Find where the given text appears and provide that cell's center as [X, Y] coordinate. 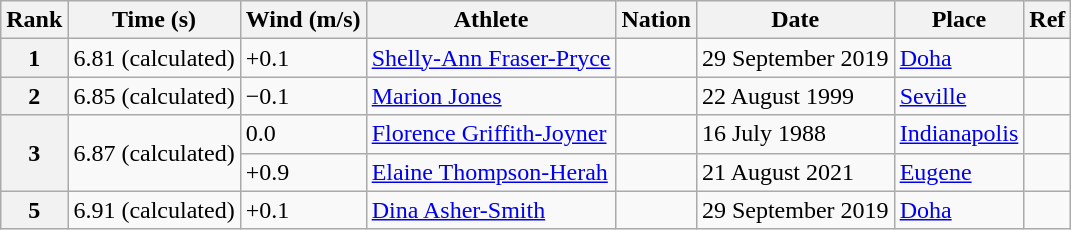
−0.1 [303, 96]
16 July 1988 [795, 134]
3 [34, 153]
Eugene [959, 172]
Florence Griffith-Joyner [491, 134]
21 August 2021 [795, 172]
22 August 1999 [795, 96]
Date [795, 20]
Place [959, 20]
5 [34, 210]
6.91 (calculated) [154, 210]
Indianapolis [959, 134]
+0.9 [303, 172]
Dina Asher-Smith [491, 210]
0.0 [303, 134]
Wind (m/s) [303, 20]
1 [34, 58]
Seville [959, 96]
Athlete [491, 20]
Shelly-Ann Fraser-Pryce [491, 58]
Nation [656, 20]
6.81 (calculated) [154, 58]
6.85 (calculated) [154, 96]
Time (s) [154, 20]
Elaine Thompson-Herah [491, 172]
Rank [34, 20]
Ref [1048, 20]
6.87 (calculated) [154, 153]
Marion Jones [491, 96]
2 [34, 96]
